Return [X, Y] of the center of cell containing provided text 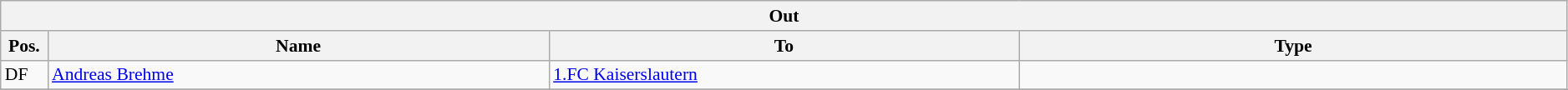
Pos. [24, 46]
Type [1293, 46]
Andreas Brehme [298, 75]
To [784, 46]
Name [298, 46]
Out [784, 16]
DF [24, 75]
1.FC Kaiserslautern [784, 75]
